For the text-containing cell, return its midpoint in [X, Y] coordinate format. 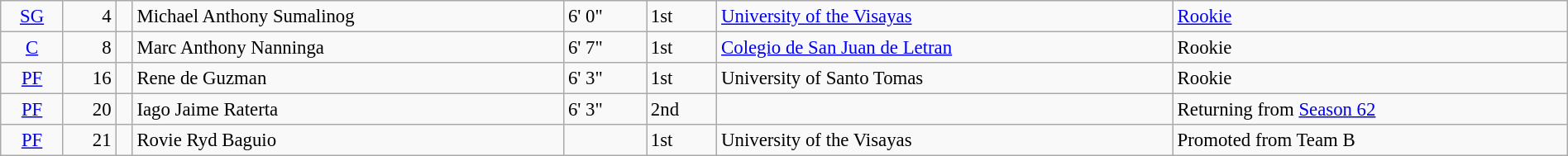
Michael Anthony Sumalinog [348, 17]
Rene de Guzman [348, 78]
Returning from Season 62 [1370, 110]
Rovie Ryd Baguio [348, 140]
SG [32, 17]
C [32, 48]
Colegio de San Juan de Letran [945, 48]
16 [89, 78]
Iago Jaime Raterta [348, 110]
21 [89, 140]
8 [89, 48]
Marc Anthony Nanninga [348, 48]
University of Santo Tomas [945, 78]
2nd [681, 110]
4 [89, 17]
6' 0" [605, 17]
20 [89, 110]
6' 7" [605, 48]
Promoted from Team B [1370, 140]
